Determine the (X, Y) coordinate at the center of the cell enclosing the given text.  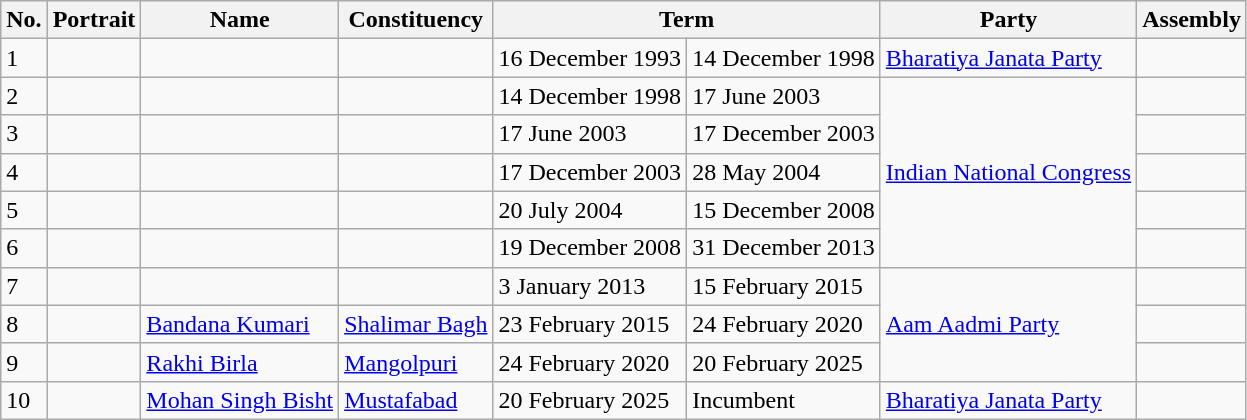
16 December 1993 (590, 58)
Assembly (1192, 20)
28 May 2004 (784, 172)
1 (24, 58)
19 December 2008 (590, 248)
Constituency (416, 20)
Rakhi Birla (240, 362)
Aam Aadmi Party (1008, 324)
Shalimar Bagh (416, 324)
10 (24, 400)
15 February 2015 (784, 286)
6 (24, 248)
23 February 2015 (590, 324)
Mohan Singh Bisht (240, 400)
Incumbent (784, 400)
3 (24, 134)
9 (24, 362)
No. (24, 20)
2 (24, 96)
Portrait (94, 20)
Mangolpuri (416, 362)
Bandana Kumari (240, 324)
Party (1008, 20)
5 (24, 210)
31 December 2013 (784, 248)
3 January 2013 (590, 286)
7 (24, 286)
15 December 2008 (784, 210)
8 (24, 324)
Indian National Congress (1008, 172)
4 (24, 172)
Term (686, 20)
Name (240, 20)
Mustafabad (416, 400)
20 July 2004 (590, 210)
